Locate the cell with the specified text and output its (X, Y) center coordinate. 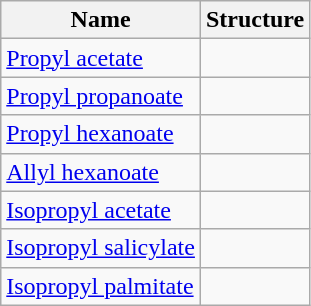
Isopropyl acetate (101, 210)
Propyl acetate (101, 58)
Isopropyl salicylate (101, 248)
Propyl propanoate (101, 96)
Structure (254, 20)
Name (101, 20)
Propyl hexanoate (101, 134)
Isopropyl palmitate (101, 286)
Allyl hexanoate (101, 172)
